Scan for the cell matching the given text and deliver its [X, Y] coordinate at center. 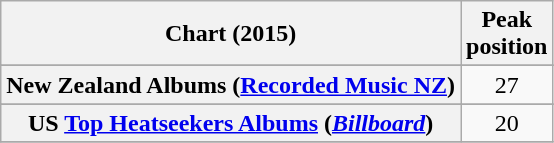
20 [506, 123]
Chart (2015) [231, 34]
Peak position [506, 34]
New Zealand Albums (Recorded Music NZ) [231, 85]
US Top Heatseekers Albums (Billboard) [231, 123]
27 [506, 85]
